Provide the (X, Y) coordinate of the cell's center where the given text is located.  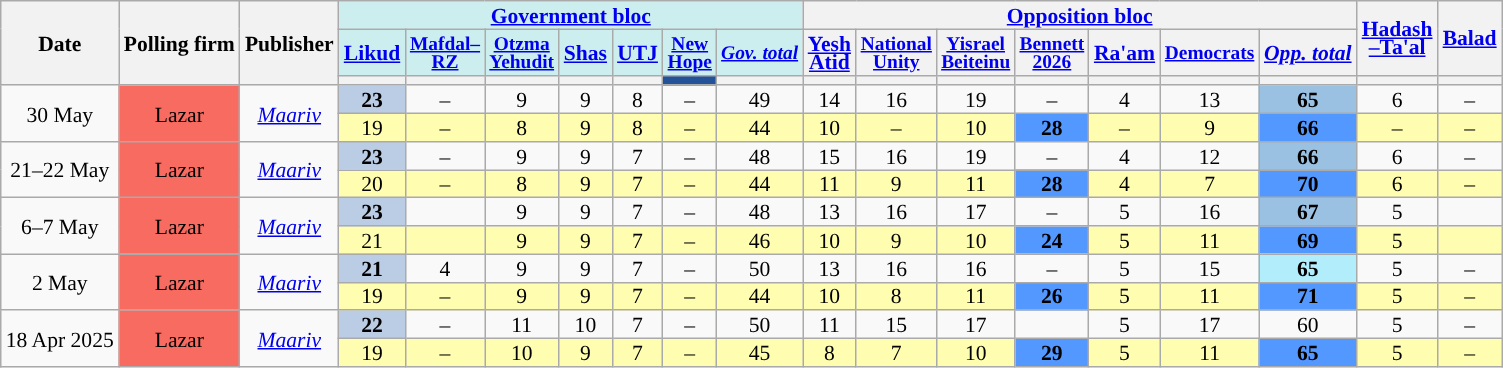
60 (1308, 325)
Mafdal–RZ (444, 52)
Ra'am (1124, 52)
UTJ (638, 52)
2 May (60, 282)
YeshAtid (830, 52)
Government bloc (571, 15)
14 (830, 100)
Opposition bloc (1080, 15)
29 (1052, 353)
Shas (586, 52)
6–7 May (60, 226)
69 (1308, 240)
12 (1210, 156)
Publisher (290, 43)
Polling firm (180, 43)
67 (1308, 212)
Date (60, 43)
71 (1308, 296)
NationalUnity (896, 52)
Democrats (1210, 52)
18 Apr 2025 (60, 339)
Gov. total (759, 52)
Opp. total (1308, 52)
Likud (372, 52)
Balad (1470, 38)
46 (759, 240)
26 (1052, 296)
20 (372, 184)
NewHope (690, 52)
Hadash–Ta'al (1398, 38)
70 (1308, 184)
45 (759, 353)
22 (372, 325)
Bennett2026 (1052, 52)
24 (1052, 240)
OtzmaYehudit (522, 52)
YisraelBeiteinu (976, 52)
21–22 May (60, 170)
49 (759, 100)
30 May (60, 114)
